Scan for the cell matching the given text and deliver its (x, y) coordinate at center. 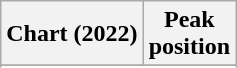
Chart (2022) (72, 34)
Peakposition (189, 34)
